Output the (x, y) coordinate of the center of the cell containing the given text.  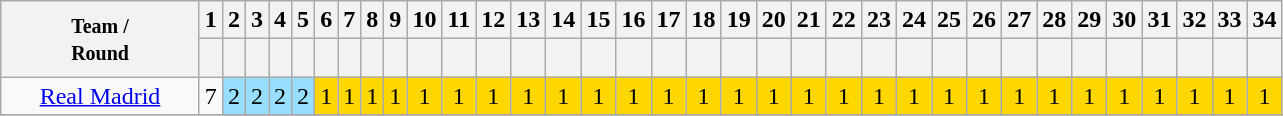
28 (1054, 20)
18 (704, 20)
31 (1160, 20)
19 (738, 20)
27 (1020, 20)
4 (280, 20)
23 (878, 20)
34 (1264, 20)
6 (326, 20)
3 (256, 20)
9 (396, 20)
30 (1124, 20)
29 (1090, 20)
26 (984, 20)
Real Madrid (100, 96)
Team / Round (100, 39)
20 (774, 20)
32 (1194, 20)
16 (634, 20)
24 (914, 20)
12 (494, 20)
8 (372, 20)
21 (808, 20)
25 (950, 20)
14 (564, 20)
5 (304, 20)
11 (459, 20)
17 (668, 20)
15 (598, 20)
10 (424, 20)
22 (844, 20)
13 (528, 20)
33 (1230, 20)
